Detect which cell encompasses the target text, then output its (x, y) center coordinate. 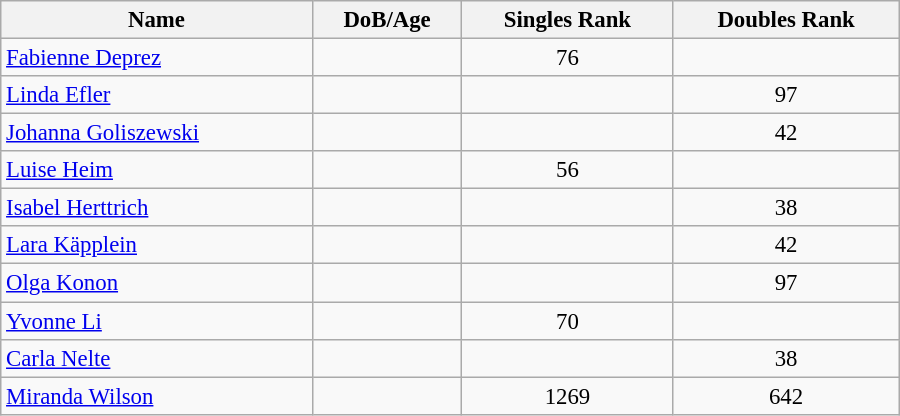
Carla Nelte (156, 358)
Yvonne Li (156, 321)
76 (568, 58)
DoB/Age (387, 20)
Johanna Goliszewski (156, 133)
Luise Heim (156, 170)
Singles Rank (568, 20)
Miranda Wilson (156, 396)
Name (156, 20)
Linda Efler (156, 95)
Doubles Rank (786, 20)
Fabienne Deprez (156, 58)
642 (786, 396)
Lara Käpplein (156, 245)
56 (568, 170)
Olga Konon (156, 283)
Isabel Herttrich (156, 208)
1269 (568, 396)
70 (568, 321)
